Detect which cell encompasses the target text, then output its (X, Y) center coordinate. 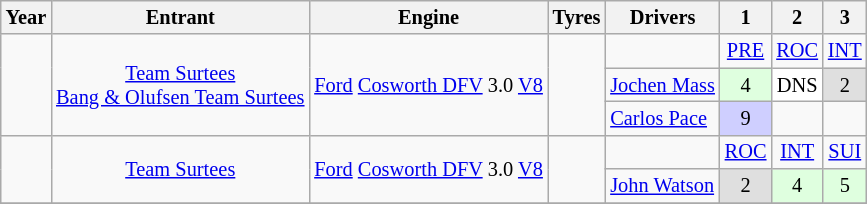
DNS (797, 85)
Drivers (662, 17)
Team Surtees (180, 168)
Carlos Pace (662, 118)
Engine (428, 17)
Year (26, 17)
Tyres (577, 17)
Jochen Mass (662, 85)
3 (845, 17)
Entrant (180, 17)
John Watson (662, 186)
1 (746, 17)
9 (746, 118)
PRE (746, 51)
SUI (845, 152)
Team SurteesBang & Olufsen Team Surtees (180, 84)
5 (845, 186)
